Detect which cell encompasses the target text, then output its [X, Y] center coordinate. 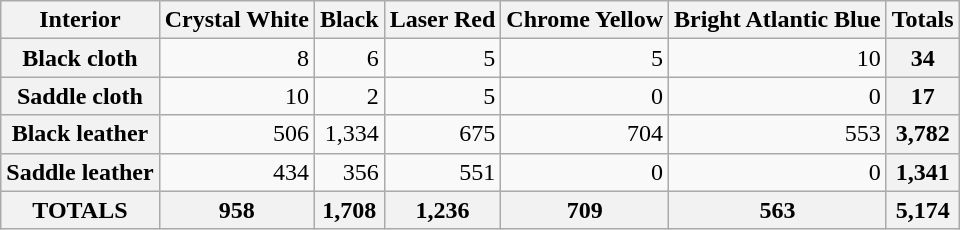
5,174 [922, 210]
Black cloth [80, 58]
1,708 [349, 210]
Saddle cloth [80, 96]
434 [236, 172]
Chrome Yellow [585, 20]
675 [442, 134]
3,782 [922, 134]
TOTALS [80, 210]
17 [922, 96]
6 [349, 58]
709 [585, 210]
Black leather [80, 134]
8 [236, 58]
958 [236, 210]
Bright Atlantic Blue [778, 20]
Interior [80, 20]
Black [349, 20]
553 [778, 134]
34 [922, 58]
Crystal White [236, 20]
563 [778, 210]
Saddle leather [80, 172]
2 [349, 96]
1,341 [922, 172]
551 [442, 172]
Totals [922, 20]
704 [585, 134]
Laser Red [442, 20]
1,334 [349, 134]
356 [349, 172]
1,236 [442, 210]
506 [236, 134]
